Determine the (X, Y) coordinate at the center of the cell enclosing the given text.  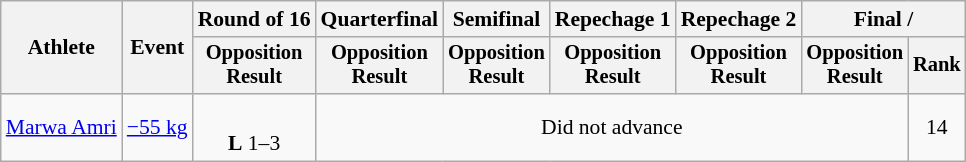
Repechage 1 (613, 19)
Semifinal (496, 19)
Final / (883, 19)
Rank (937, 66)
−55 kg (158, 128)
L 1–3 (254, 128)
Round of 16 (254, 19)
Event (158, 48)
Quarterfinal (380, 19)
Repechage 2 (739, 19)
Marwa Amri (62, 128)
Did not advance (612, 128)
14 (937, 128)
Athlete (62, 48)
